Locate the cell with the specified text and output its (x, y) center coordinate. 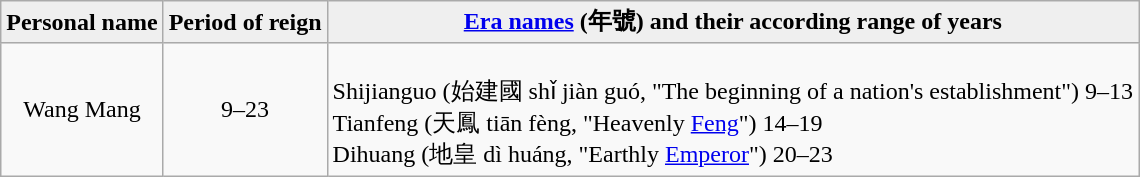
Wang Mang (82, 110)
9–23 (245, 110)
Personal name (82, 22)
Period of reign (245, 22)
Era names (年號) and their according range of years (733, 22)
